Detect which cell encompasses the target text, then output its (x, y) center coordinate. 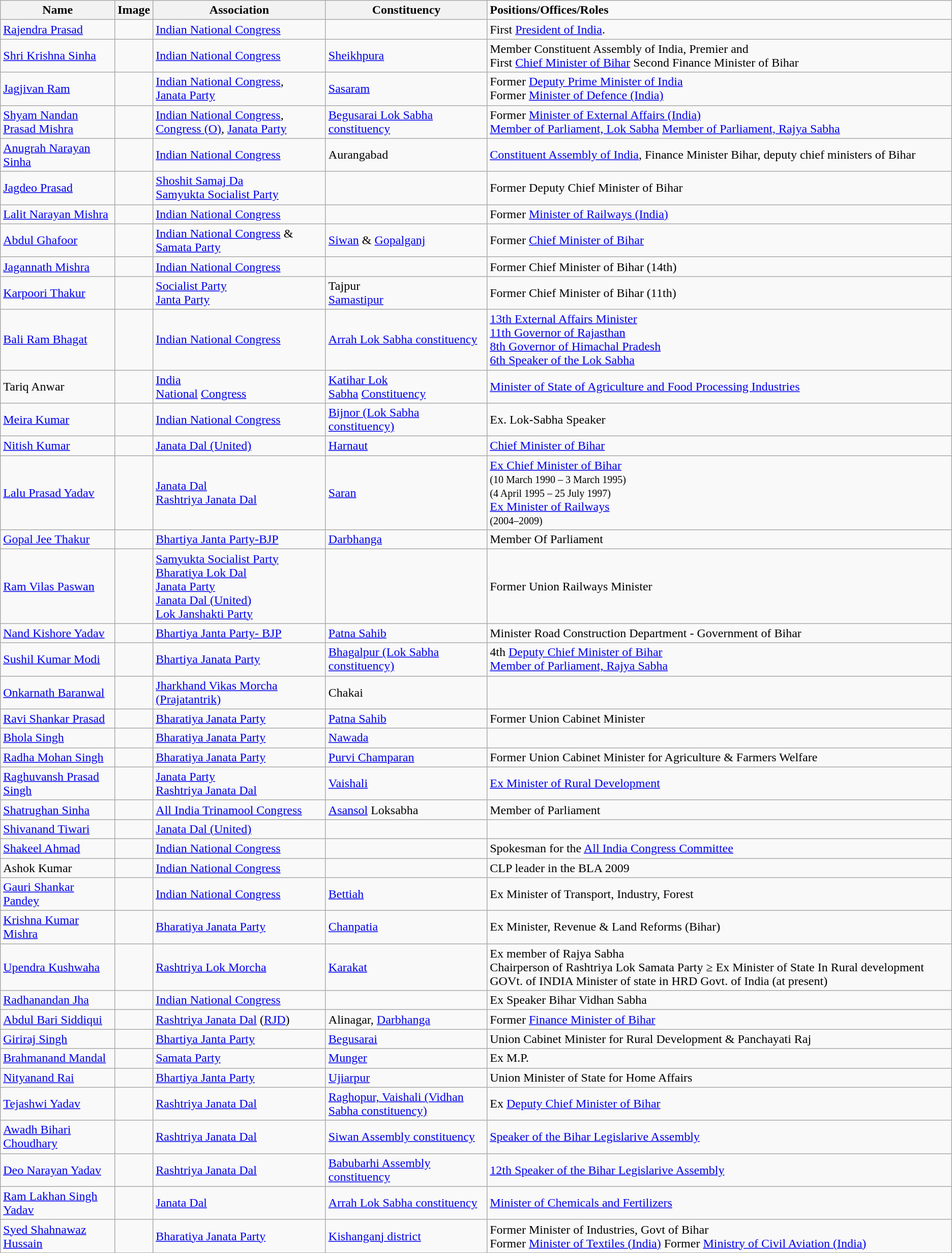
Speaker of the Bihar Legislarive Assembly (720, 1137)
Karakat (406, 967)
Positions/Offices/Roles (720, 10)
Shoshit Samaj DaSamyukta Socialist Party (240, 188)
Former Minister of Railways (India) (720, 214)
Shri Krishna Sinha (58, 56)
12th Speaker of the Bihar Legislarive Assembly (720, 1170)
Former Minister of Industries, Govt of BiharFormer Minister of Textiles (India) Former Ministry of Civil Aviation (India) (720, 1236)
Janata Dal (240, 1203)
Bhartiya Janta Party- BJP (240, 633)
Ram Vilas Paswan (58, 586)
Bijnor (Lok Sabha constituency) (406, 420)
Minister of Chemicals and Fertilizers (720, 1203)
Meira Kumar (58, 420)
Upendra Kushwaha (58, 967)
Jagdeo Prasad (58, 188)
Name (58, 10)
Rashtriya Janata Dal (RJD) (240, 1020)
Association (240, 10)
Constituency (406, 10)
Socialist PartyJanta Party (240, 293)
Rashtriya Lok Morcha (240, 967)
Siwan & Gopalganj (406, 240)
Indian National Congress, Janata Party (240, 88)
Janata Party Rashtriya Janata Dal (240, 783)
Ex Minister of Rural Development (720, 783)
Siwan Assembly constituency (406, 1137)
Ujiarpur (406, 1078)
Member Of Parliament (720, 540)
Onkarnath Baranwal (58, 693)
Sushil Kumar Modi (58, 659)
Nityanand Rai (58, 1078)
Katihar LokSabha Constituency (406, 386)
Gopal Jee Thakur (58, 540)
Constituent Assembly of India, Finance Minister Bihar, deputy chief ministers of Bihar (720, 155)
Munger (406, 1058)
Minister Road Construction Department - Government of Bihar (720, 633)
Former Union Cabinet Minister for Agriculture & Farmers Welfare (720, 757)
Babubarhi Assembly constituency (406, 1170)
Begusarai Lok Sabha constituency (406, 122)
Ex Minister of Transport, Industry, Forest (720, 894)
Image (134, 10)
Bhartiya Janata Party (240, 659)
Alinagar, Darbhanga (406, 1020)
Samata Party (240, 1058)
Former Union Cabinet Minister (720, 719)
Union Cabinet Minister for Rural Development & Panchayati Raj (720, 1039)
First President of India. (720, 29)
Member Constituent Assembly of India, Premier andFirst Chief Minister of Bihar Second Finance Minister of Bihar (720, 56)
Bali Ram Bhagat (58, 340)
Former Chief Minister of Bihar (720, 240)
Indian National Congress, Congress (O), Janata Party (240, 122)
Chief Minister of Bihar (720, 446)
Bhola Singh (58, 738)
Lalu Prasad Yadav (58, 493)
Jharkhand Vikas Morcha (Prajatantrik) (240, 693)
Brahmanand Mandal (58, 1058)
13th External Affairs Minister11th Governor of Rajasthan8th Governor of Himachal Pradesh6th Speaker of the Lok Sabha (720, 340)
Begusarai (406, 1039)
Shakeel Ahmad (58, 848)
Vaishali (406, 783)
Ex. Lok-Sabha Speaker (720, 420)
Ex Minister, Revenue & Land Reforms (Bihar) (720, 928)
Jagannath Mishra (58, 266)
Anugrah Narayan Sinha (58, 155)
Nitish Kumar (58, 446)
Ex Chief Minister of Bihar(10 March 1990 – 3 March 1995)(4 April 1995 – 25 July 1997)Ex Minister of Railways(2004–2009) (720, 493)
Jagjivan Ram (58, 88)
Shivanand Tiwari (58, 829)
Ex Deputy Chief Minister of Bihar (720, 1103)
Ex M.P. (720, 1058)
Radha Mohan Singh (58, 757)
Former Minister of External Affairs (India)Member of Parliament, Lok Sabha Member of Parliament, Rajya Sabha (720, 122)
Chanpatia (406, 928)
Janata Dal Rashtriya Janata Dal (240, 493)
Asansol Loksabha (406, 810)
Ram Lakhan Singh Yadav (58, 1203)
Former Chief Minister of Bihar (14th) (720, 266)
Raghuvansh Prasad Singh (58, 783)
Ex Speaker Bihar Vidhan Sabha (720, 1000)
Sasaram (406, 88)
4th Deputy Chief Minister of BiharMember of Parliament, Rajya Sabha (720, 659)
Former Deputy Prime Minister of IndiaFormer Minister of Defence (India) (720, 88)
IndiaNational Congress (240, 386)
TajpurSamastipur (406, 293)
Sheikhpura (406, 56)
Former Deputy Chief Minister of Bihar (720, 188)
Abdul Ghafoor (58, 240)
Abdul Bari Siddiqui (58, 1020)
Minister of State of Agriculture and Food Processing Industries (720, 386)
Gauri Shankar Pandey (58, 894)
Darbhanga (406, 540)
All India Trinamool Congress (240, 810)
Ravi Shankar Prasad (58, 719)
Former Chief Minister of Bihar (11th) (720, 293)
Chakai (406, 693)
Kishanganj district (406, 1236)
Rajendra Prasad (58, 29)
Lalit Narayan Mishra (58, 214)
Harnaut (406, 446)
Saran (406, 493)
Shyam Nandan Prasad Mishra (58, 122)
Tariq Anwar (58, 386)
Krishna Kumar Mishra (58, 928)
Union Minister of State for Home Affairs (720, 1078)
Bettiah (406, 894)
Shatrughan Sinha (58, 810)
Bhagalpur (Lok Sabha constituency) (406, 659)
Nand Kishore Yadav (58, 633)
Tejashwi Yadav (58, 1103)
CLP leader in the BLA 2009 (720, 868)
Samyukta Socialist Party Bharatiya Lok Dal Janata Party Janata Dal (United) Lok Janshakti Party (240, 586)
Former Finance Minister of Bihar (720, 1020)
Aurangabad (406, 155)
Karpoori Thakur (58, 293)
Nawada (406, 738)
Giriraj Singh (58, 1039)
Spokesman for the All India Congress Committee (720, 848)
Awadh Bihari Choudhary (58, 1137)
Indian National Congress & Samata Party (240, 240)
Member of Parliament (720, 810)
Syed Shahnawaz Hussain (58, 1236)
Radhanandan Jha (58, 1000)
Purvi Champaran (406, 757)
Ashok Kumar (58, 868)
Former Union Railways Minister (720, 586)
Bhartiya Janta Party-BJP (240, 540)
Deo Narayan Yadav (58, 1170)
Raghopur, Vaishali (Vidhan Sabha constituency) (406, 1103)
